Return (x, y) of the center of cell containing provided text 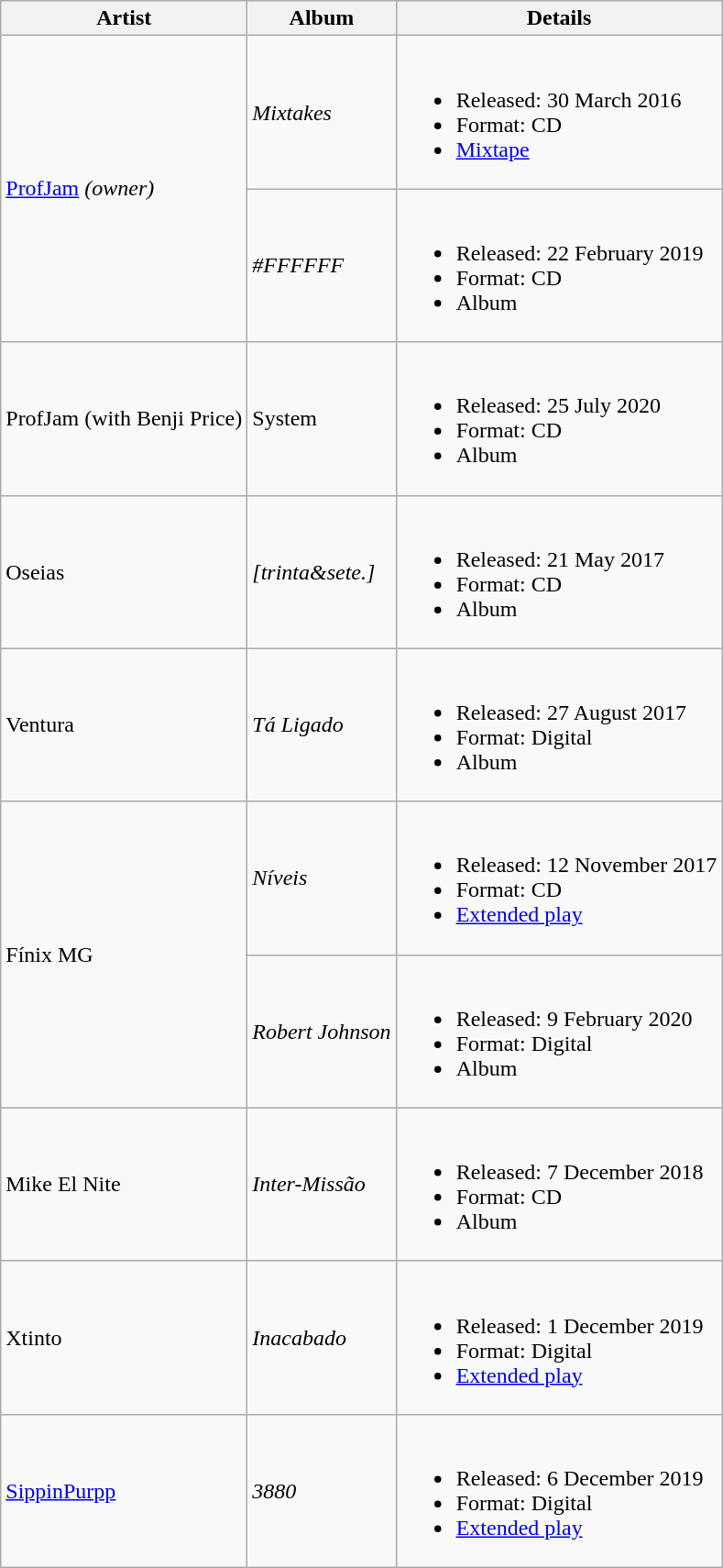
3880 (322, 1491)
Inacabado (322, 1337)
Fínix MG (125, 955)
System (322, 418)
Released: 27 August 2017Format: DigitalAlbum (559, 724)
Xtinto (125, 1337)
Released: 22 February 2019Format: CDAlbum (559, 266)
Released: 21 May 2017Format: CDAlbum (559, 572)
Tá Ligado (322, 724)
#FFFFFF (322, 266)
[trinta&sete.] (322, 572)
Artist (125, 18)
Released: 9 February 2020Format: DigitalAlbum (559, 1031)
Oseias (125, 572)
Released: 25 July 2020Format: CDAlbum (559, 418)
Mixtakes (322, 112)
Details (559, 18)
Album (322, 18)
ProfJam (with Benji Price) (125, 418)
Released: 30 March 2016Format: CDMixtape (559, 112)
Mike El Nite (125, 1185)
Released: 12 November 2017Format: CDExtended play (559, 878)
Released: 1 December 2019Format: DigitalExtended play (559, 1337)
Ventura (125, 724)
Released: 7 December 2018Format: CDAlbum (559, 1185)
Robert Johnson (322, 1031)
Inter-Missão (322, 1185)
SippinPurpp (125, 1491)
Níveis (322, 878)
Released: 6 December 2019Format: DigitalExtended play (559, 1491)
ProfJam (owner) (125, 189)
